Locate the cell with the specified text and output its [x, y] center coordinate. 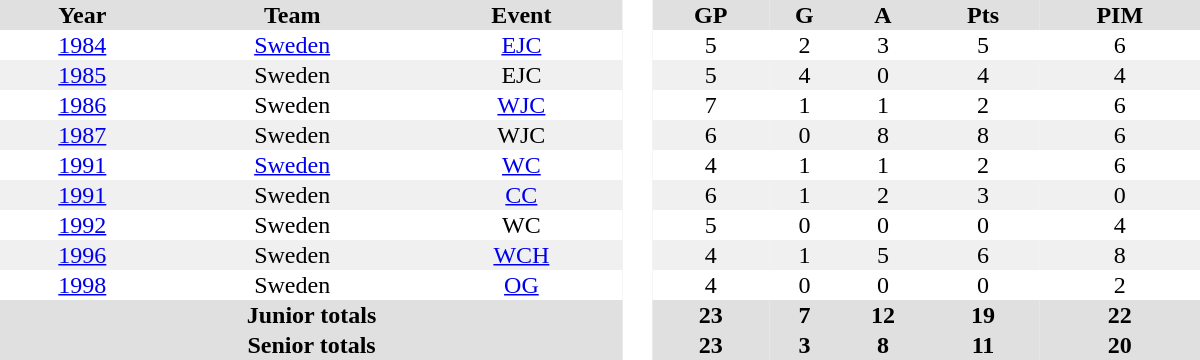
Event [522, 15]
1987 [82, 135]
1992 [82, 225]
Senior totals [312, 345]
OG [522, 285]
1985 [82, 75]
12 [882, 315]
22 [1120, 315]
G [804, 15]
CC [522, 195]
19 [984, 315]
Team [292, 15]
1998 [82, 285]
WCH [522, 255]
Junior totals [312, 315]
1986 [82, 105]
Year [82, 15]
20 [1120, 345]
1984 [82, 45]
A [882, 15]
1996 [82, 255]
11 [984, 345]
PIM [1120, 15]
GP [710, 15]
Pts [984, 15]
